Identify which cell holds the provided text, then report its [X, Y] central coordinate. 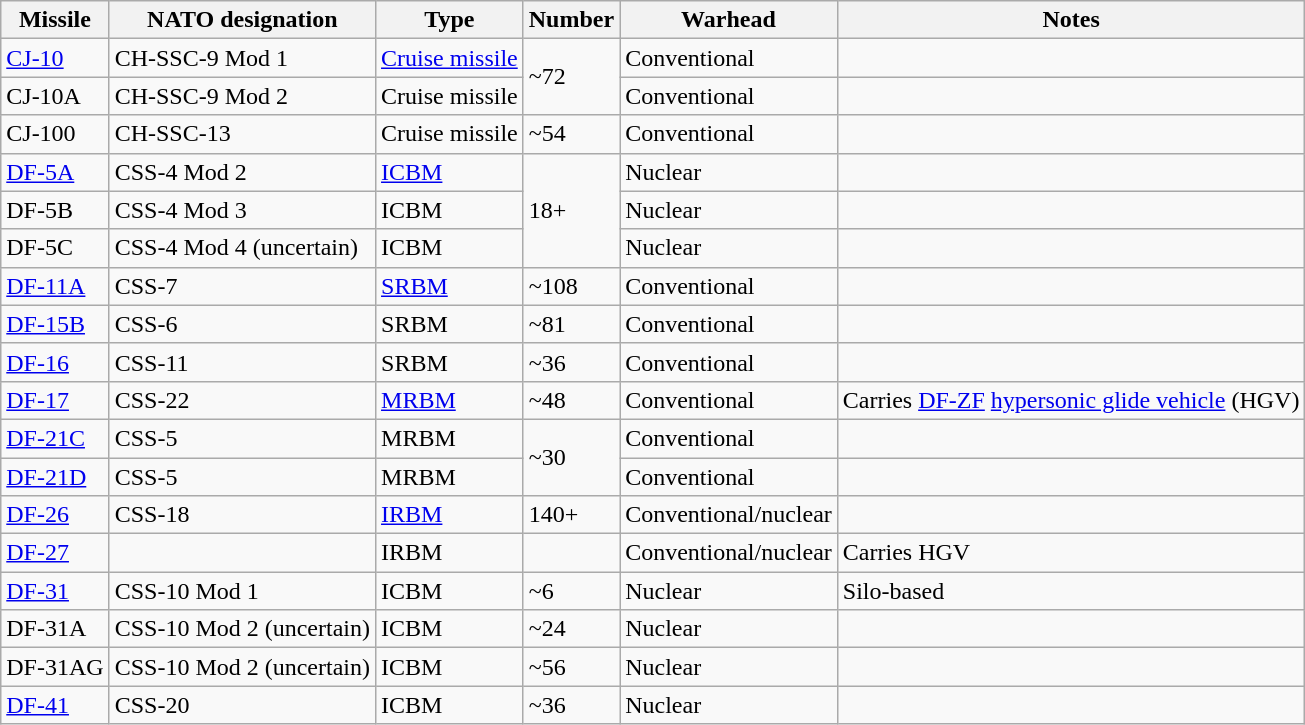
~30 [571, 457]
CSS-20 [242, 705]
DF-41 [55, 705]
Number [571, 20]
DF-26 [55, 515]
CSS-7 [242, 286]
Notes [1071, 20]
DF-21D [55, 477]
DF-5B [55, 210]
CJ-10 [55, 58]
CJ-100 [55, 134]
DF-5A [55, 172]
DF-27 [55, 553]
~6 [571, 591]
NATO designation [242, 20]
CH-SSC-9 Mod 2 [242, 96]
Missile [55, 20]
18+ [571, 210]
DF-11A [55, 286]
~81 [571, 324]
CSS-22 [242, 400]
CJ-10A [55, 96]
CSS-11 [242, 362]
~48 [571, 400]
Warhead [729, 20]
140+ [571, 515]
DF-16 [55, 362]
~56 [571, 667]
CH-SSC-13 [242, 134]
Type [450, 20]
DF-17 [55, 400]
DF-31AG [55, 667]
~24 [571, 629]
CSS-10 Mod 1 [242, 591]
DF-15B [55, 324]
CSS-4 Mod 3 [242, 210]
~72 [571, 77]
DF-31A [55, 629]
Carries HGV [1071, 553]
DF-21C [55, 438]
CSS-6 [242, 324]
CH-SSC-9 Mod 1 [242, 58]
~108 [571, 286]
CSS-4 Mod 4 (uncertain) [242, 248]
DF-31 [55, 591]
CSS-18 [242, 515]
~54 [571, 134]
Silo-based [1071, 591]
CSS-4 Mod 2 [242, 172]
Carries DF-ZF hypersonic glide vehicle (HGV) [1071, 400]
DF-5C [55, 248]
